Locate the cell with the specified text and output its [X, Y] center coordinate. 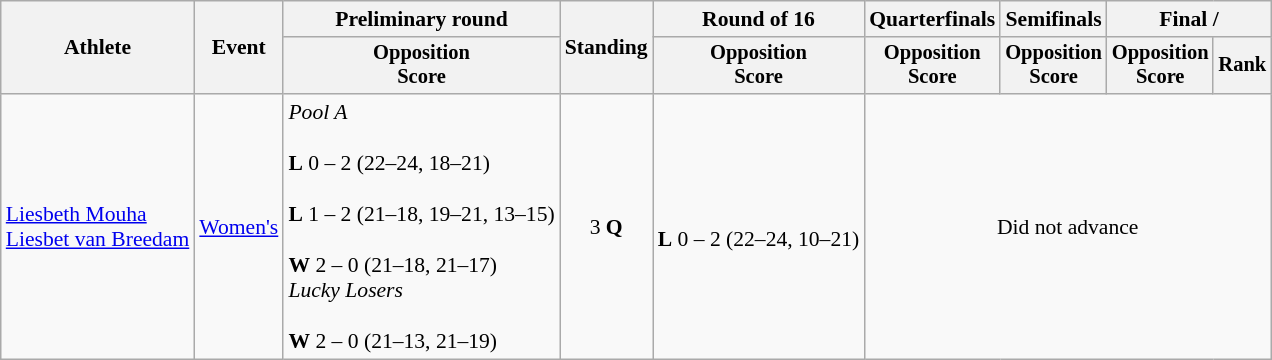
Round of 16 [759, 19]
Event [238, 48]
Pool A L 0 – 2 (22–24, 18–21) L 1 – 2 (21–18, 19–21, 13–15) W 2 – 0 (21–18, 21–17)Lucky Losers W 2 – 0 (21–13, 21–19) [421, 226]
Standing [606, 48]
Athlete [98, 48]
Quarterfinals [932, 19]
Final / [1189, 19]
Liesbeth Mouha Liesbet van Breedam [98, 226]
Did not advance [1068, 226]
3 Q [606, 226]
Preliminary round [421, 19]
Semifinals [1054, 19]
L 0 – 2 (22–24, 10–21) [759, 226]
Women's [238, 226]
Rank [1242, 66]
